From the cell containing the given text, extract its center point as [X, Y] coordinate. 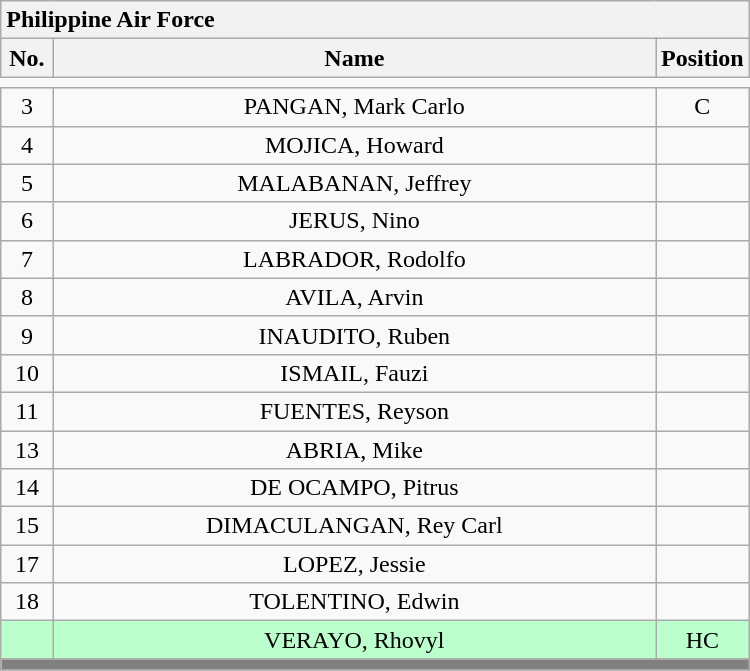
INAUDITO, Ruben [354, 335]
MOJICA, Howard [354, 145]
LOPEZ, Jessie [354, 564]
7 [27, 259]
MALABANAN, Jeffrey [354, 183]
4 [27, 145]
AVILA, Arvin [354, 297]
8 [27, 297]
No. [27, 58]
PANGAN, Mark Carlo [354, 107]
17 [27, 564]
6 [27, 221]
DE OCAMPO, Pitrus [354, 488]
HC [703, 640]
5 [27, 183]
LABRADOR, Rodolfo [354, 259]
ABRIA, Mike [354, 449]
11 [27, 411]
9 [27, 335]
10 [27, 373]
VERAYO, Rhovyl [354, 640]
ISMAIL, Fauzi [354, 373]
14 [27, 488]
TOLENTINO, Edwin [354, 602]
DIMACULANGAN, Rey Carl [354, 526]
JERUS, Nino [354, 221]
13 [27, 449]
Philippine Air Force [375, 20]
15 [27, 526]
FUENTES, Reyson [354, 411]
18 [27, 602]
Name [354, 58]
3 [27, 107]
C [703, 107]
Position [703, 58]
